Pinpoint the cell where the given text exists, returning its (X, Y) midpoint coordinate. 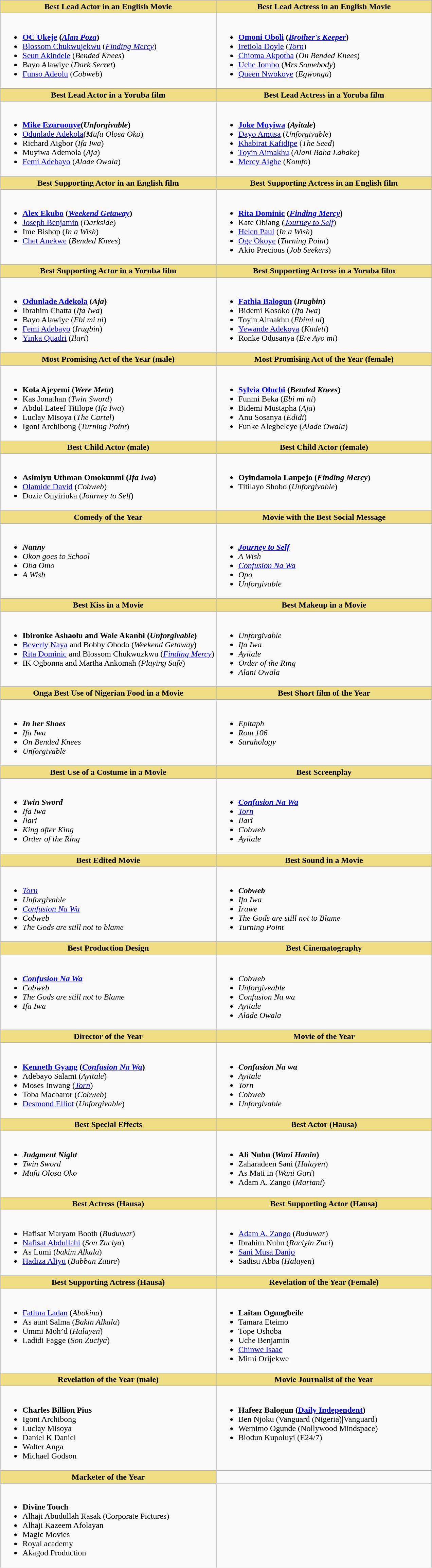
Best Cinematography (324, 948)
Best Supporting Actor in a Yoruba film (108, 271)
Journey to SelfA WishConfusion Na WaOpoUnforgivable (324, 561)
Revelation of the Year (Female) (324, 1282)
Twin SwordIfa IwaIlariKing after KingOrder of the Ring (108, 816)
Revelation of the Year (male) (108, 1380)
CobwebUnforgiveableConfusion Na waAyitaleAlade Owala (324, 992)
Best Use of a Costume in a Movie (108, 772)
Best Lead Actor in an English Movie (108, 7)
Movie with the Best Social Message (324, 517)
Movie of the Year (324, 1036)
UnforgivableIfa IwaAyitaleOrder of the RingAlani Owala (324, 649)
Best Short film of the Year (324, 693)
Best Child Actor (female) (324, 447)
Best Lead Actress in a Yoruba film (324, 95)
Best Supporting Actress (Hausa) (108, 1282)
CobwebIfa IwaIraweThe Gods are still not to BlameTurning Point (324, 904)
Best Supporting Actress in an English film (324, 183)
Best Supporting Actor (Hausa) (324, 1203)
Hafisat Maryam Booth (Buduwar)Nafisat Abdullahi (Son Zuciya)As Lumi (bakim Alkala)Hadiza Aliyu (Babban Zaure) (108, 1243)
Best Screenplay (324, 772)
Mike Ezuruonye(Unforgivable)Odunlade Adekola(Mufu Olosa Oko)Richard Aigbor (Ifa Iwa)Muyiwa Ademola (Aja)Femi Adebayo (Alade Owala) (108, 139)
Marketer of the Year (108, 1477)
Fathia Balogun (Irugbin)Bidemi Kosoko (Ifa Iwa)Toyin Aimakhu (Ebimi ni)Yewande Adekoya (Kudeti)Ronke Odusanya (Ere Ayo mi) (324, 315)
Omoni Oboli (Brother's Keeper)Iretiola Doyle (Torn)Chioma Akpotha (On Bended Knees)Uche Jombo (Mrs Somebody)Queen Nwokoye (Egwonga) (324, 51)
Kola Ajeyemi (Were Meta)Kas Jonathan (Twin Sword)Abdul Lateef Titilope (Ifa Iwa)Luclay Misoya (The Cartel)Igoni Archibong (Turning Point) (108, 403)
Confusion Na WaCobwebThe Gods are still not to BlameIfa Iwa (108, 992)
Onga Best Use of Nigerian Food in a Movie (108, 693)
Hafeez Balogun (Daily Independent)Ben Njoku (Vanguard (Nigeria)|Vanguard)Wemimo Ogunde (Nollywood Mindspace)Biodun Kupoluyi (E24/7) (324, 1428)
Rita Dominic (Finding Mercy)Kate Obiang (Journey to Self)Helen Paul (In a Wish)Oge Okoye (Turning Point)Akio Precious (Job Seekers) (324, 227)
Best Child Actor (male) (108, 447)
Best Kiss in a Movie (108, 605)
Ali Nuhu (Wani Hanin)Zaharadeen Sani (Halayen)As Mati in (Wani Gari)Adam A. Zango (Martani) (324, 1164)
Movie Journalist of the Year (324, 1380)
Most Promising Act of the Year (male) (108, 359)
Most Promising Act of the Year (female) (324, 359)
EpitaphRom 106Sarahology (324, 733)
Best Actress (Hausa) (108, 1203)
Sylvia Oluchi (Bended Knees)Funmi Beka (Ebi mi ni)Bidemi Mustapha (Aja)Anu Sosanya (Edidi)Funke Alegbeleye (Alade Owala) (324, 403)
Adam A. Zango (Buduwar)Ibrahim Nuhu (Raciyin Zuci)Sani Musa DanjoSadisu Abba (Halayen) (324, 1243)
Confusion Na WaTornIlariCobwebAyitale (324, 816)
NannyOkon goes to SchoolOba OmoA Wish (108, 561)
Best Makeup in a Movie (324, 605)
Odunlade Adekola (Aja)Ibrahim Chatta (Ifa Iwa)Bayo Alawiye (Ebi mi ni)Femi Adebayo (Irugbin)Yinka Quadri (Ilari) (108, 315)
Oyindamola Lanpejo (Finding Mercy)Titilayo Shobo (Unforgivable) (324, 482)
Best Special Effects (108, 1124)
Alex Ekubo (Weekend Getaway)Joseph Benjamin (Darkside)Ime Bishop (In a Wish)Chet Anekwe (Bended Knees) (108, 227)
Best Lead Actress in an English Movie (324, 7)
Best Lead Actor in a Yoruba film (108, 95)
In her ShoesIfa IwaOn Bended KneesUnforgivable (108, 733)
Divine TouchAlhaji Abudullah Rasak (Corporate Pictures)Alhaji Kazeem AfolayanMagic MoviesRoyal academyAkagod Production (108, 1526)
Laitan OgungbeileTamara EteimoTope OshobaUche BenjaminChinwe IsaacMimi Orijekwe (324, 1331)
Asimiyu Uthman Omokunmi (Ifa Iwa)Olamide David (Cobweb)Dozie Onyiriuka (Journey to Self) (108, 482)
Best Supporting Actress in a Yoruba film (324, 271)
OC Ukeje (Alan Poza)Blossom Chukwujekwu (Finding Mercy)Seun Akindele (Bended Knees)Bayo Alawiye (Dark Secret)Funso Adeolu (Cobweb) (108, 51)
Director of the Year (108, 1036)
Fatima Ladan (Abokina)As aunt Salma (Bakin Alkala)Ummi Moh’d (Halayen)Ladidi Fagge (Son Zuciya) (108, 1331)
Charles Billion PiusIgoni ArchibongLuclay MisoyaDaniel K DanielWalter AngaMichael Godson (108, 1428)
Kenneth Gyang (Confusion Na Wa)Adebayo Salami (Ayitale)Moses Inwang (Torn)Toba Macbaror (Cobweb)Desmond Elliot (Unforgivable) (108, 1080)
Best Sound in a Movie (324, 860)
Comedy of the Year (108, 517)
Best Actor (Hausa) (324, 1124)
Best Production Design (108, 948)
Best Supporting Actor in an English film (108, 183)
Judgment NightTwin SwordMufu Olosa Oko (108, 1164)
TornUnforgivableConfusion Na WaCobwebThe Gods are still not to blame (108, 904)
Joke Muyiwa (Ayitale)Dayo Amusa (Unforgivable)Khabirat Kafidipe (The Seed)Toyin Aimakhu (Alani Baba Labake)Mercy Aigbe (Komfo) (324, 139)
Best Edited Movie (108, 860)
Confusion Na waAyitaleTornCobwebUnforgivable (324, 1080)
